Extract the [x, y] coordinate from the center of the cell holding the provided text.  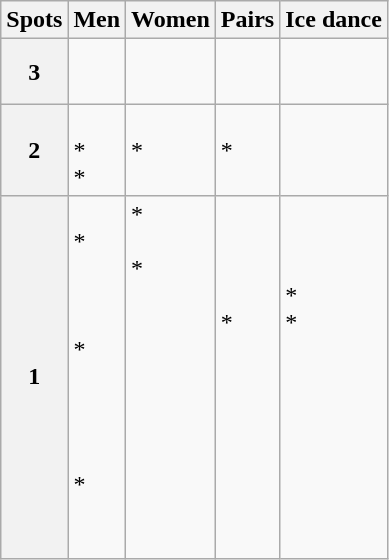
1 [34, 377]
Women [171, 20]
* * * [97, 377]
Pairs [247, 20]
Men [97, 20]
Ice dance [334, 20]
2 [34, 150]
Spots [34, 20]
3 [34, 72]
